Provide the [X, Y] coordinate of the cell's center where the given text is located.  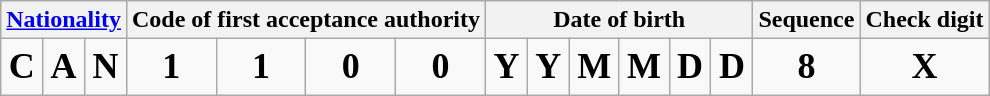
8 [806, 67]
X [924, 67]
Date of birth [618, 20]
N [106, 67]
Nationality [64, 20]
Check digit [924, 20]
C [22, 67]
Code of first acceptance authority [306, 20]
A [64, 67]
Sequence [806, 20]
